Find where the given text appears and provide that cell's center as [x, y] coordinate. 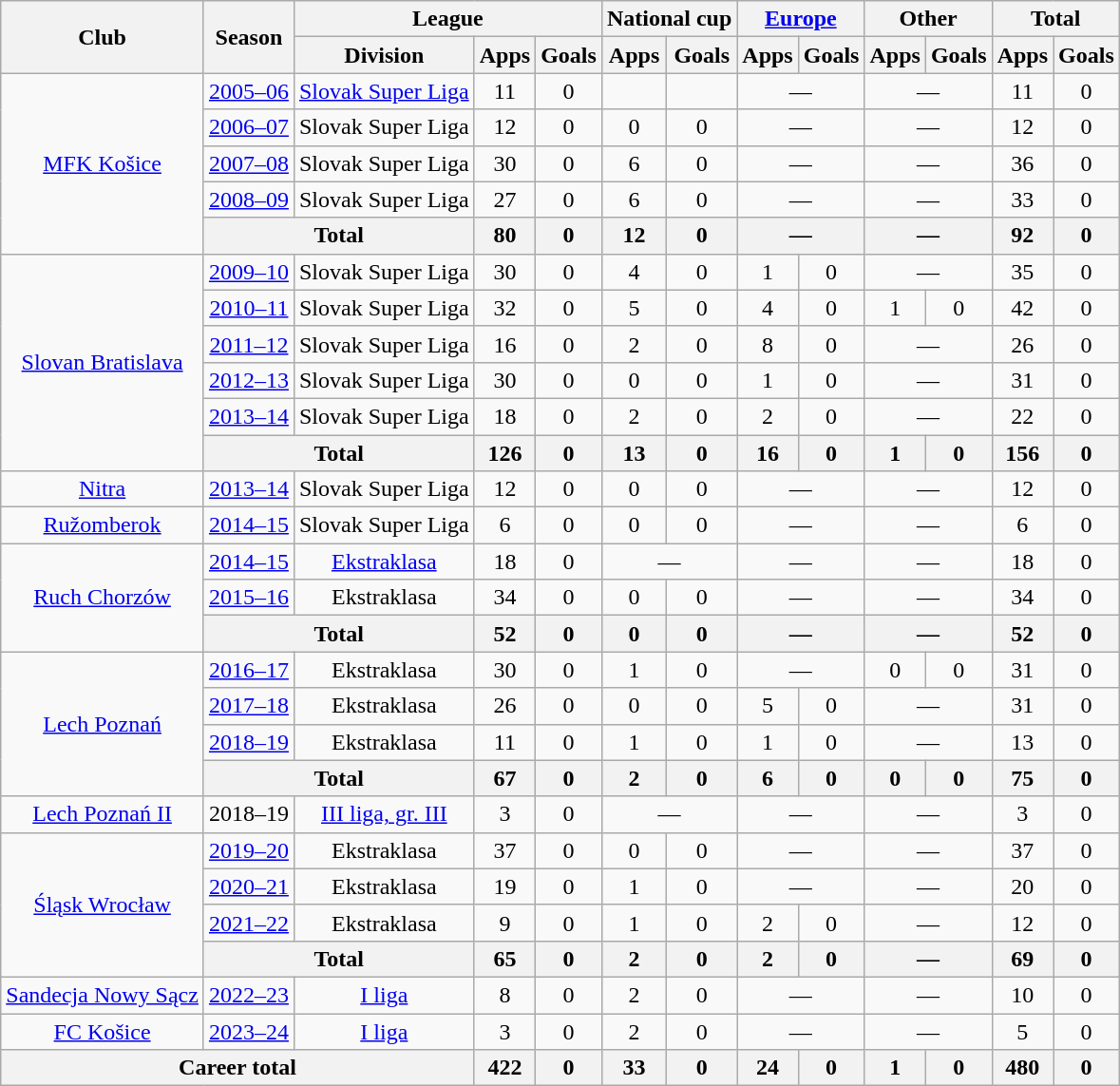
480 [1022, 1068]
42 [1022, 308]
League [447, 19]
20 [1022, 886]
Europe [801, 19]
2022–23 [249, 995]
FC Košice [103, 1031]
75 [1022, 778]
Slovan Bratislava [103, 362]
22 [1022, 416]
2011–12 [249, 344]
2017–18 [249, 706]
2009–10 [249, 272]
156 [1022, 453]
67 [504, 778]
Career total [237, 1068]
35 [1022, 272]
Ružomberok [103, 525]
10 [1022, 995]
36 [1022, 163]
2012–13 [249, 380]
Other [928, 19]
2020–21 [249, 886]
Division [384, 55]
2016–17 [249, 670]
2008–09 [249, 200]
126 [504, 453]
Lech Poznań II [103, 814]
Club [103, 37]
32 [504, 308]
2023–24 [249, 1031]
2015–16 [249, 598]
2021–22 [249, 923]
2006–07 [249, 127]
24 [768, 1068]
69 [1022, 959]
MFK Košice [103, 163]
27 [504, 200]
Sandecja Nowy Sącz [103, 995]
65 [504, 959]
9 [504, 923]
2010–11 [249, 308]
Śląsk Wrocław [103, 905]
Lech Poznań [103, 724]
Nitra [103, 489]
2007–08 [249, 163]
19 [504, 886]
Season [249, 37]
2019–20 [249, 850]
National cup [669, 19]
422 [504, 1068]
2005–06 [249, 91]
Ruch Chorzów [103, 598]
III liga, gr. III [384, 814]
92 [1022, 236]
80 [504, 236]
